Find where the given text appears and provide that cell's center as [X, Y] coordinate. 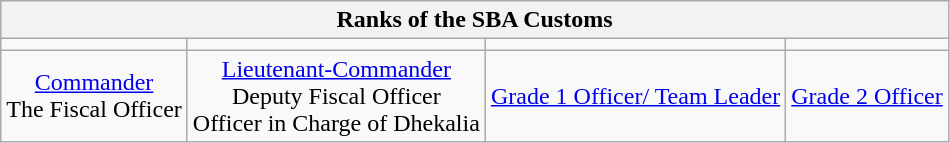
Ranks of the SBA Customs [475, 20]
Lieutenant-CommanderDeputy Fiscal OfficerOfficer in Charge of Dhekalia [336, 96]
Commander The Fiscal Officer [94, 96]
Grade 2 Officer [868, 96]
Grade 1 Officer/ Team Leader [635, 96]
